Return the [X, Y] coordinate for the center point of the cell that contains the specified text.  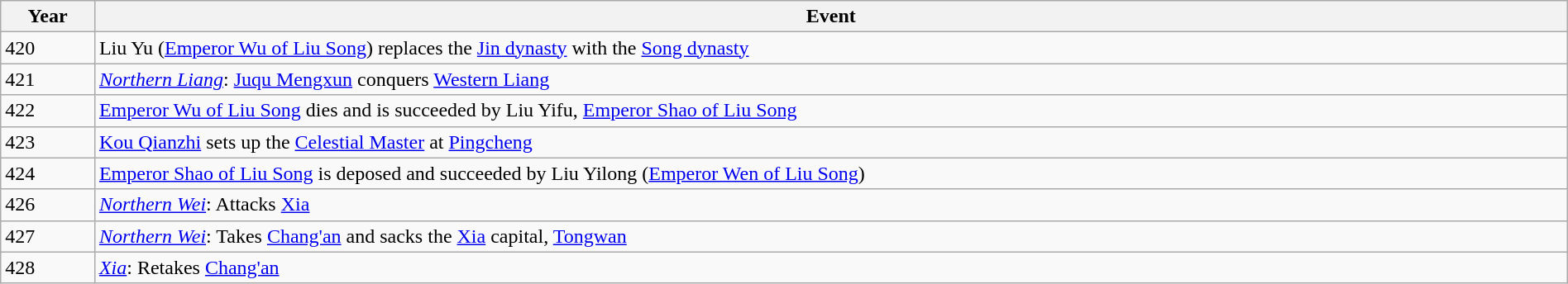
Liu Yu (Emperor Wu of Liu Song) replaces the Jin dynasty with the Song dynasty [830, 48]
420 [48, 48]
Northern Liang: Juqu Mengxun conquers Western Liang [830, 79]
Kou Qianzhi sets up the Celestial Master at Pingcheng [830, 142]
Emperor Shao of Liu Song is deposed and succeeded by Liu Yilong (Emperor Wen of Liu Song) [830, 173]
426 [48, 205]
422 [48, 111]
423 [48, 142]
Northern Wei: Takes Chang'an and sacks the Xia capital, Tongwan [830, 236]
428 [48, 267]
Northern Wei: Attacks Xia [830, 205]
424 [48, 173]
Emperor Wu of Liu Song dies and is succeeded by Liu Yifu, Emperor Shao of Liu Song [830, 111]
Event [830, 17]
421 [48, 79]
427 [48, 236]
Xia: Retakes Chang'an [830, 267]
Year [48, 17]
